Provide the [X, Y] coordinate of the cell's center where the given text is located.  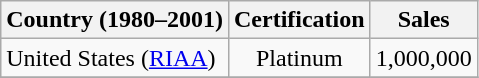
1,000,000 [424, 58]
Country (1980–2001) [115, 20]
Platinum [299, 58]
Certification [299, 20]
Sales [424, 20]
United States (RIAA) [115, 58]
